Output the (x, y) coordinate of the center of the cell containing the given text.  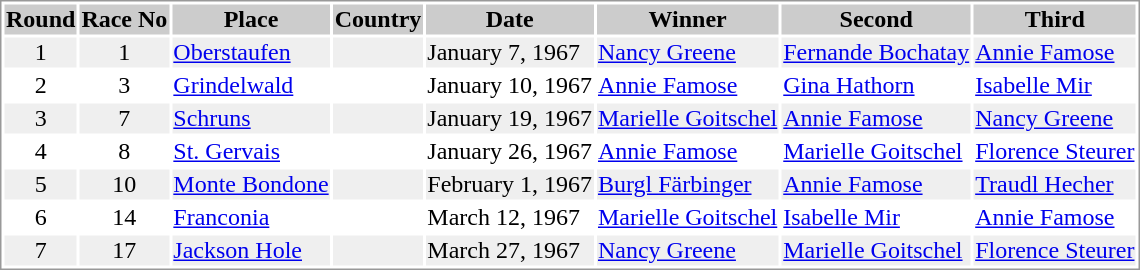
Round (40, 19)
February 1, 1967 (510, 185)
Burgl Färbinger (687, 185)
Race No (124, 19)
10 (124, 185)
Date (510, 19)
St. Gervais (251, 151)
January 7, 1967 (510, 53)
Fernande Bochatay (876, 53)
Gina Hathorn (876, 85)
Country (378, 19)
6 (40, 217)
Winner (687, 19)
January 26, 1967 (510, 151)
5 (40, 185)
Monte Bondone (251, 185)
4 (40, 151)
January 10, 1967 (510, 85)
Franconia (251, 217)
Schruns (251, 119)
January 19, 1967 (510, 119)
Traudl Hecher (1055, 185)
March 27, 1967 (510, 251)
Jackson Hole (251, 251)
Oberstaufen (251, 53)
March 12, 1967 (510, 217)
Place (251, 19)
17 (124, 251)
Third (1055, 19)
8 (124, 151)
14 (124, 217)
Second (876, 19)
2 (40, 85)
Grindelwald (251, 85)
